For the text-containing cell, return its midpoint in (x, y) coordinate format. 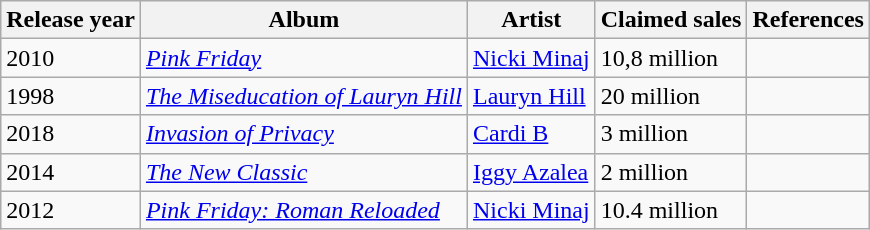
Artist (531, 20)
Album (304, 20)
2014 (71, 172)
Iggy Azalea (531, 172)
2012 (71, 210)
The New Classic (304, 172)
3 million (671, 134)
References (808, 20)
Cardi B (531, 134)
10.4 million (671, 210)
2 million (671, 172)
Pink Friday (304, 58)
The Miseducation of Lauryn Hill (304, 96)
2018 (71, 134)
10,8 million (671, 58)
20 million (671, 96)
Lauryn Hill (531, 96)
Release year (71, 20)
1998 (71, 96)
Invasion of Privacy (304, 134)
Claimed sales (671, 20)
2010 (71, 58)
Pink Friday: Roman Reloaded (304, 210)
